Return (x, y) of the center of cell containing provided text 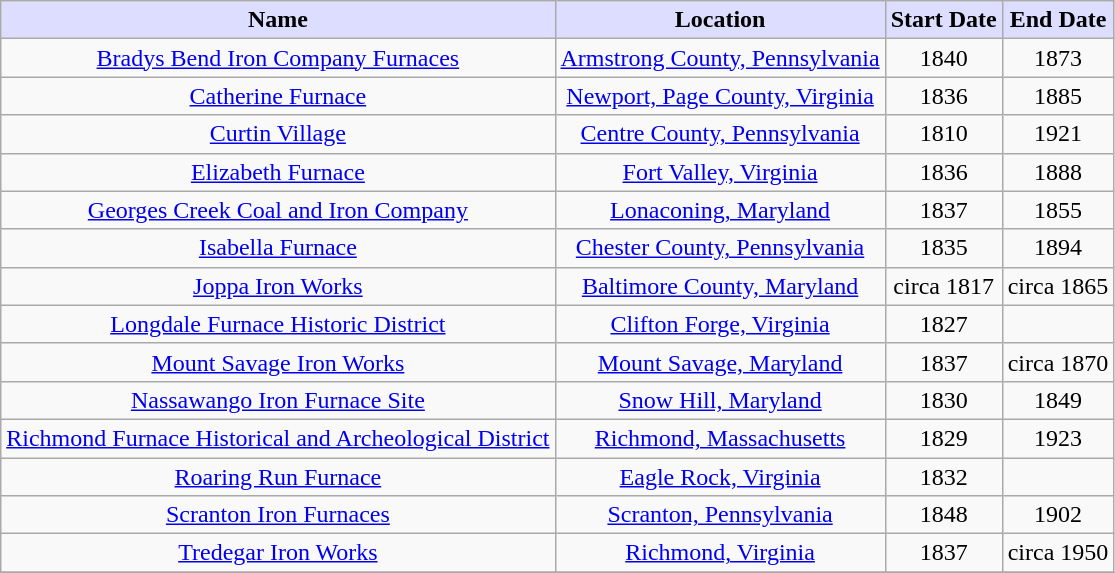
Armstrong County, Pennsylvania (720, 58)
1829 (944, 438)
Scranton Iron Furnaces (278, 515)
1840 (944, 58)
Nassawango Iron Furnace Site (278, 400)
Chester County, Pennsylvania (720, 248)
Richmond Furnace Historical and Archeological District (278, 438)
1849 (1058, 400)
Start Date (944, 20)
1888 (1058, 172)
Mount Savage Iron Works (278, 362)
1835 (944, 248)
Centre County, Pennsylvania (720, 134)
circa 1950 (1058, 553)
circa 1817 (944, 286)
Richmond, Massachusetts (720, 438)
Isabella Furnace (278, 248)
Lonaconing, Maryland (720, 210)
Scranton, Pennsylvania (720, 515)
Name (278, 20)
End Date (1058, 20)
Tredegar Iron Works (278, 553)
Newport, Page County, Virginia (720, 96)
circa 1865 (1058, 286)
Clifton Forge, Virginia (720, 324)
Eagle Rock, Virginia (720, 477)
1810 (944, 134)
Fort Valley, Virginia (720, 172)
1902 (1058, 515)
1848 (944, 515)
Richmond, Virginia (720, 553)
circa 1870 (1058, 362)
Roaring Run Furnace (278, 477)
Elizabeth Furnace (278, 172)
Location (720, 20)
1827 (944, 324)
Catherine Furnace (278, 96)
1830 (944, 400)
1885 (1058, 96)
1921 (1058, 134)
Joppa Iron Works (278, 286)
Mount Savage, Maryland (720, 362)
Bradys Bend Iron Company Furnaces (278, 58)
1873 (1058, 58)
1894 (1058, 248)
Curtin Village (278, 134)
1832 (944, 477)
Snow Hill, Maryland (720, 400)
Longdale Furnace Historic District (278, 324)
1923 (1058, 438)
1855 (1058, 210)
Georges Creek Coal and Iron Company (278, 210)
Baltimore County, Maryland (720, 286)
